Capture the cell that displays the provided text and extract its (x, y) central coordinate. 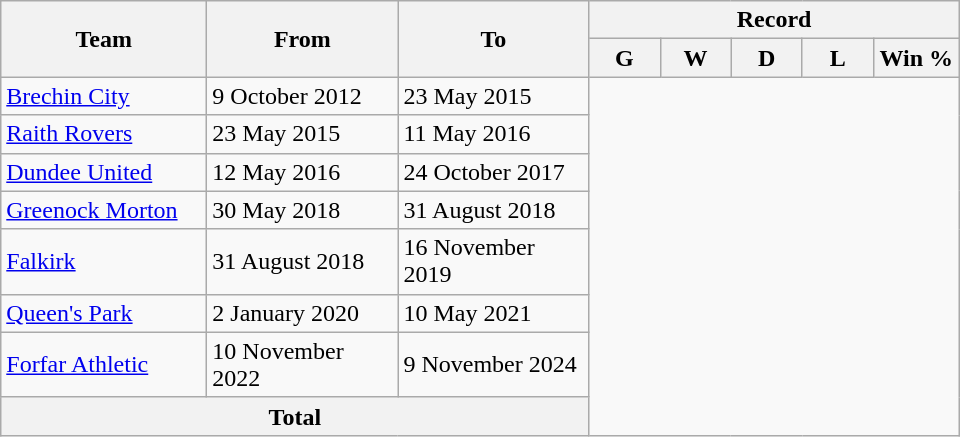
12 May 2016 (302, 172)
Record (774, 20)
Forfar Athletic (104, 364)
30 May 2018 (302, 210)
D (766, 58)
Total (295, 416)
Falkirk (104, 262)
Dundee United (104, 172)
To (494, 39)
10 November 2022 (302, 364)
From (302, 39)
Team (104, 39)
G (624, 58)
Brechin City (104, 96)
10 May 2021 (494, 313)
9 November 2024 (494, 364)
16 November 2019 (494, 262)
Raith Rovers (104, 134)
24 October 2017 (494, 172)
Greenock Morton (104, 210)
2 January 2020 (302, 313)
Win % (916, 58)
W (696, 58)
11 May 2016 (494, 134)
9 October 2012 (302, 96)
L (838, 58)
Queen's Park (104, 313)
